Return [x, y] of the center of cell containing provided text 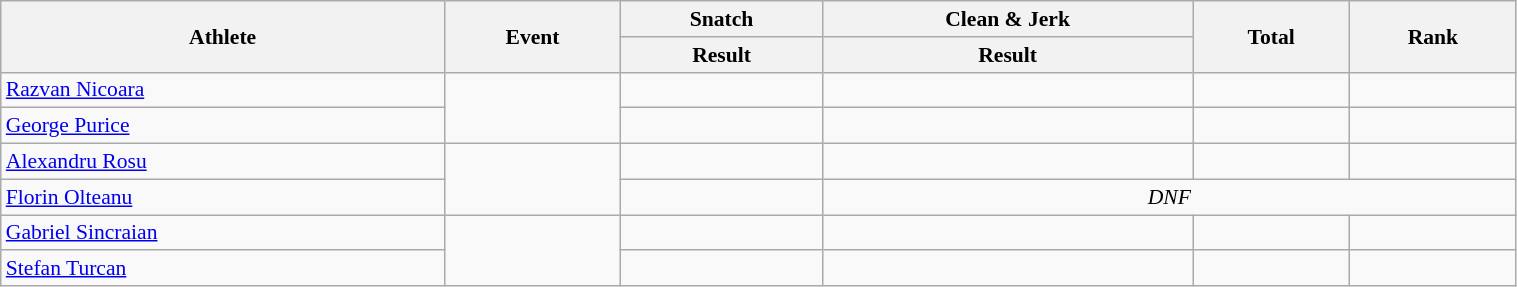
Clean & Jerk [1008, 19]
DNF [1170, 197]
Event [533, 36]
Razvan Nicoara [223, 90]
Gabriel Sincraian [223, 233]
Rank [1433, 36]
Athlete [223, 36]
Stefan Turcan [223, 269]
Snatch [721, 19]
George Purice [223, 126]
Alexandru Rosu [223, 162]
Total [1272, 36]
Florin Olteanu [223, 197]
